Pinpoint the cell where the given text exists, returning its (X, Y) midpoint coordinate. 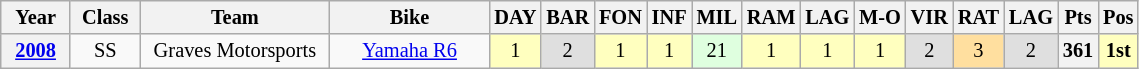
2008 (36, 51)
M-O (880, 17)
361 (1078, 51)
21 (717, 51)
Bike (410, 17)
SS (105, 51)
Class (105, 17)
Pts (1078, 17)
MIL (717, 17)
3 (978, 51)
Year (36, 17)
1st (1118, 51)
Pos (1118, 17)
RAM (771, 17)
RAT (978, 17)
Graves Motorsports (235, 51)
INF (670, 17)
VIR (930, 17)
Team (235, 17)
DAY (515, 17)
Yamaha R6 (410, 51)
FON (620, 17)
BAR (568, 17)
